For the text-containing cell, return its midpoint in (x, y) coordinate format. 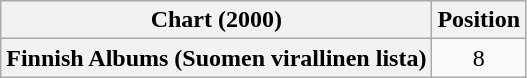
8 (479, 58)
Position (479, 20)
Finnish Albums (Suomen virallinen lista) (216, 58)
Chart (2000) (216, 20)
